Return [X, Y] of the center of cell containing provided text 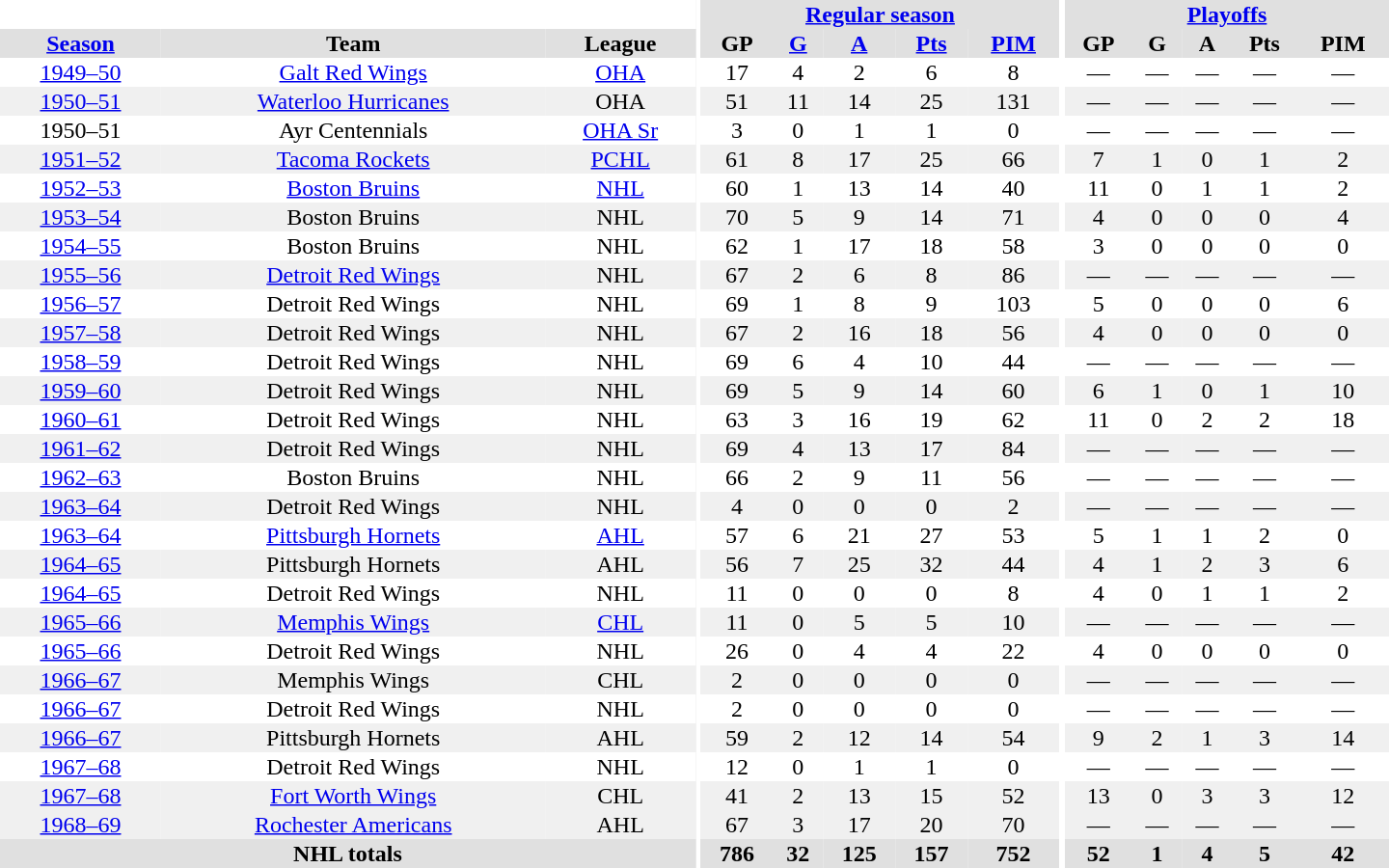
Team [353, 43]
125 [858, 854]
786 [737, 854]
86 [1013, 275]
26 [737, 651]
21 [858, 535]
157 [932, 854]
NHL totals [347, 854]
PCHL [619, 159]
1959–60 [81, 391]
Waterloo Hurricanes [353, 101]
1962–63 [81, 477]
OHA Sr [619, 130]
1953–54 [81, 217]
1961–62 [81, 448]
League [619, 43]
Season [81, 43]
131 [1013, 101]
1952–53 [81, 188]
57 [737, 535]
1960–61 [81, 420]
1957–58 [81, 333]
22 [1013, 651]
Tacoma Rockets [353, 159]
15 [932, 796]
54 [1013, 738]
Regular season [881, 14]
42 [1343, 854]
63 [737, 420]
1956–57 [81, 304]
1955–56 [81, 275]
1949–50 [81, 72]
103 [1013, 304]
1958–59 [81, 362]
53 [1013, 535]
51 [737, 101]
40 [1013, 188]
Playoffs [1227, 14]
61 [737, 159]
Galt Red Wings [353, 72]
19 [932, 420]
41 [737, 796]
Fort Worth Wings [353, 796]
84 [1013, 448]
1951–52 [81, 159]
1968–69 [81, 825]
752 [1013, 854]
20 [932, 825]
27 [932, 535]
Ayr Centennials [353, 130]
58 [1013, 246]
71 [1013, 217]
Rochester Americans [353, 825]
1954–55 [81, 246]
59 [737, 738]
